Capture the cell that displays the provided text and extract its (X, Y) central coordinate. 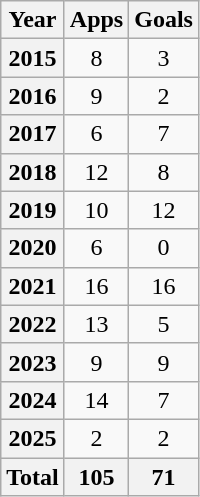
2021 (33, 286)
10 (96, 210)
Year (33, 20)
2023 (33, 362)
2018 (33, 172)
Total (33, 477)
71 (164, 477)
2025 (33, 438)
2020 (33, 248)
5 (164, 324)
Goals (164, 20)
2024 (33, 400)
2016 (33, 96)
2022 (33, 324)
14 (96, 400)
2019 (33, 210)
2017 (33, 134)
Apps (96, 20)
0 (164, 248)
3 (164, 58)
2015 (33, 58)
105 (96, 477)
13 (96, 324)
